Provide the [X, Y] coordinate of the cell's center where the given text is located.  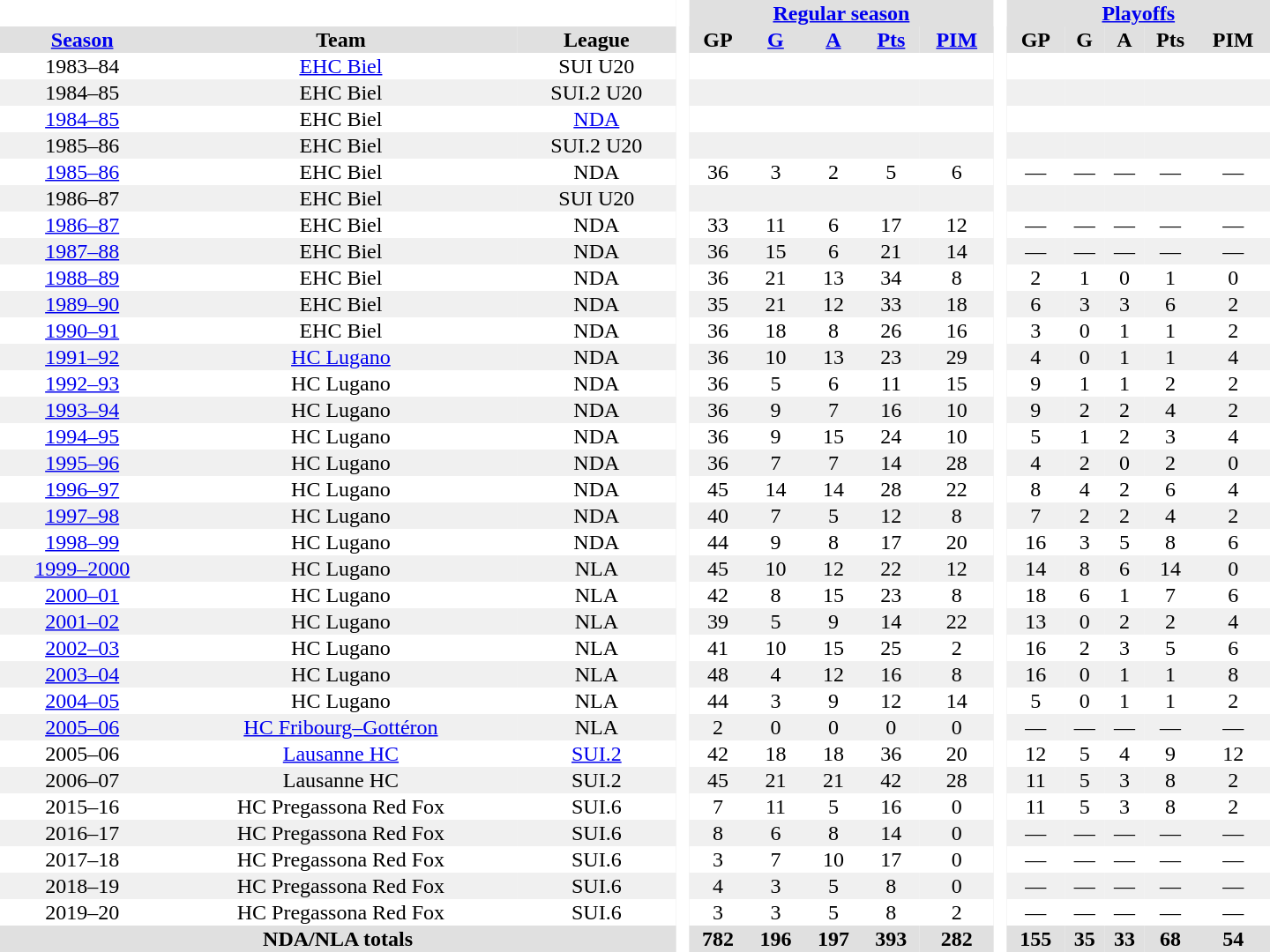
2001–02 [82, 621]
39 [718, 621]
1988–89 [82, 278]
2019–20 [82, 912]
1990–91 [82, 331]
Season [82, 40]
HC Fribourg–Gottéron [340, 727]
1991–92 [82, 357]
1995–96 [82, 463]
1998–99 [82, 542]
2016–17 [82, 833]
24 [891, 436]
782 [718, 939]
1992–93 [82, 383]
26 [891, 331]
197 [833, 939]
1983–84 [82, 66]
48 [718, 674]
54 [1233, 939]
Playoffs [1139, 13]
393 [891, 939]
2004–05 [82, 701]
2003–04 [82, 674]
Team [340, 40]
1994–95 [82, 436]
40 [718, 516]
NDA/NLA totals [338, 939]
68 [1171, 939]
29 [956, 357]
155 [1035, 939]
1996–97 [82, 489]
2002–03 [82, 648]
1993–94 [82, 410]
1997–98 [82, 516]
Regular season [841, 13]
2018–19 [82, 886]
196 [776, 939]
2017–18 [82, 859]
League [596, 40]
34 [891, 278]
41 [718, 648]
1989–90 [82, 304]
282 [956, 939]
25 [891, 648]
1987–88 [82, 251]
1999–2000 [82, 569]
2006–07 [82, 780]
2000–01 [82, 595]
2015–16 [82, 807]
